Output the (x, y) coordinate of the center of the cell containing the given text.  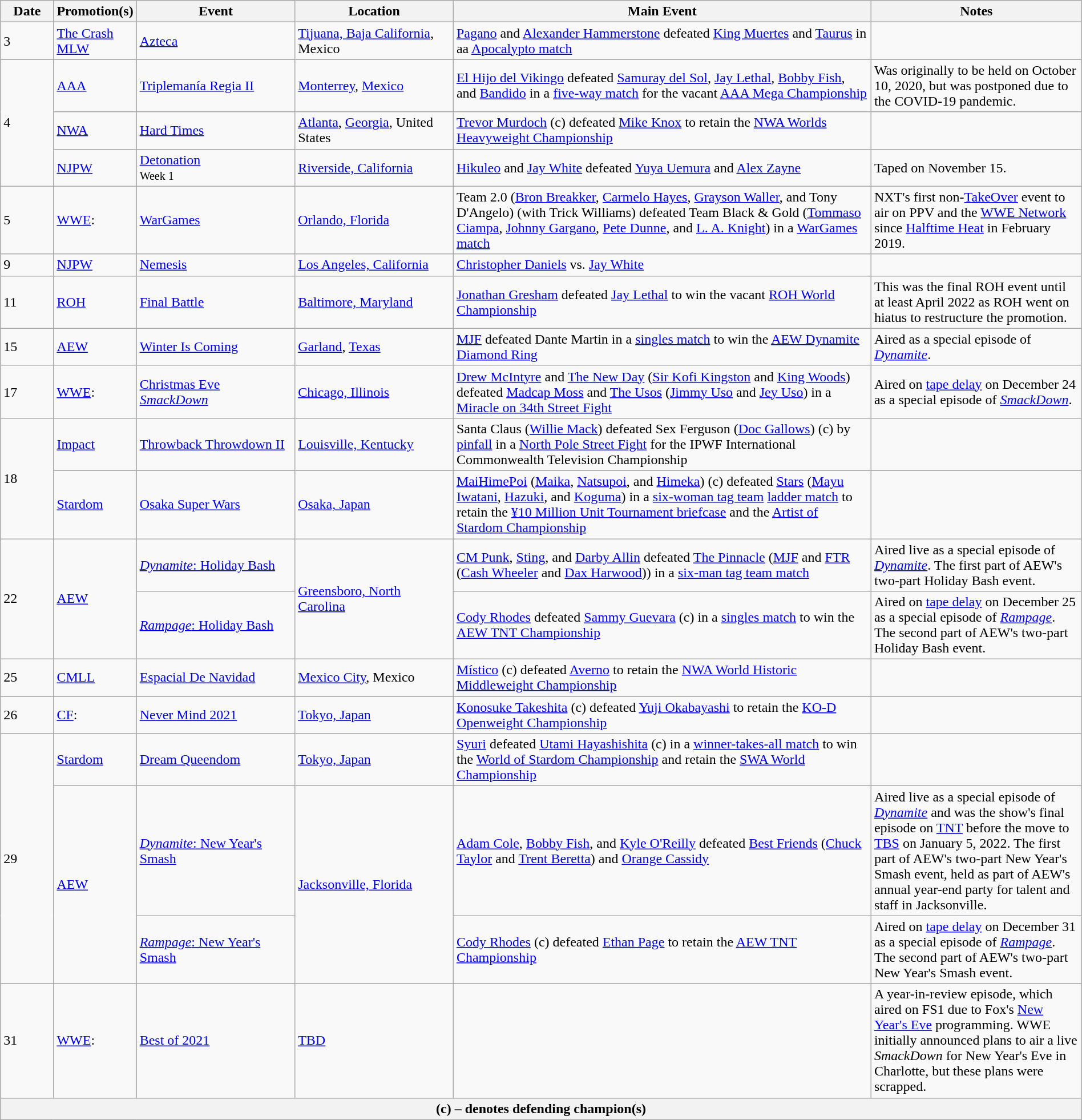
Main Event (662, 11)
5 (27, 220)
Riverside, California (374, 168)
Jonathan Gresham defeated Jay Lethal to win the vacant ROH World Championship (662, 302)
MJF defeated Dante Martin in a singles match to win the AEW Dynamite Diamond Ring (662, 347)
TBD (374, 1041)
Hard Times (216, 130)
(c) – denotes defending champion(s) (541, 1109)
Christmas Eve SmackDown (216, 392)
Adam Cole, Bobby Fish, and Kyle O'Reilly defeated Best Friends (Chuck Taylor and Trent Beretta) and Orange Cassidy (662, 851)
15 (27, 347)
Louisville, Kentucky (374, 444)
CMLL (95, 678)
Greensboro, North Carolina (374, 599)
Aired as a special episode of Dynamite. (976, 347)
Dream Queendom (216, 760)
Tijuana, Baja California, Mexico (374, 41)
Jacksonville, Florida (374, 885)
Mexico City, Mexico (374, 678)
Osaka, Japan (374, 505)
This was the final ROH event until at least April 2022 as ROH went on hiatus to restructure the promotion. (976, 302)
Triplemanía Regia II (216, 86)
Aired live as a special episode of Dynamite. The first part of AEW's two-part Holiday Bash event. (976, 565)
Espacial De Navidad (216, 678)
17 (27, 392)
Never Mind 2021 (216, 715)
El Hijo del Vikingo defeated Samuray del Sol, Jay Lethal, Bobby Fish, and Bandido in a five-way match for the vacant AAA Mega Championship (662, 86)
AAA (95, 86)
Monterrey, Mexico (374, 86)
Konosuke Takeshita (c) defeated Yuji Okabayashi to retain the KO-D Openweight Championship (662, 715)
Dynamite: Holiday Bash (216, 565)
Baltimore, Maryland (374, 302)
Date (27, 11)
Trevor Murdoch (c) defeated Mike Knox to retain the NWA Worlds Heavyweight Championship (662, 130)
Aired on tape delay on December 31 as a special episode of Rampage. The second part of AEW's two-part New Year's Smash event. (976, 950)
Winter Is Coming (216, 347)
Throwback Throwdown II (216, 444)
Osaka Super Wars (216, 505)
31 (27, 1041)
Notes (976, 11)
Final Battle (216, 302)
NWA (95, 130)
Impact (95, 444)
4 (27, 123)
29 (27, 859)
Aired on tape delay on December 25 as a special episode of Rampage. The second part of AEW's two-part Holiday Bash event. (976, 626)
Los Angeles, California (374, 265)
22 (27, 599)
Nemesis (216, 265)
WarGames (216, 220)
Hikuleo and Jay White defeated Yuya Uemura and Alex Zayne (662, 168)
3 (27, 41)
Syuri defeated Utami Hayashishita (c) in a winner-takes-all match to win the World of Stardom Championship and retain the SWA World Championship (662, 760)
Dynamite: New Year's Smash (216, 851)
Atlanta, Georgia, United States (374, 130)
Cody Rhodes (c) defeated Ethan Page to retain the AEW TNT Championship (662, 950)
Cody Rhodes defeated Sammy Guevara (c) in a singles match to win the AEW TNT Championship (662, 626)
Garland, Texas (374, 347)
Azteca (216, 41)
CF: (95, 715)
26 (27, 715)
Rampage: New Year's Smash (216, 950)
Christopher Daniels vs. Jay White (662, 265)
Místico (c) defeated Averno to retain the NWA World Historic Middleweight Championship (662, 678)
Best of 2021 (216, 1041)
Promotion(s) (95, 11)
25 (27, 678)
Aired on tape delay on December 24 as a special episode of SmackDown. (976, 392)
ROH (95, 302)
NXT's first non-TakeOver event to air on PPV and the WWE Network since Halftime Heat in February 2019. (976, 220)
Taped on November 15. (976, 168)
Pagano and Alexander Hammerstone defeated King Muertes and Taurus in aa Apocalypto match (662, 41)
Location (374, 11)
Chicago, Illinois (374, 392)
Orlando, Florida (374, 220)
Was originally to be held on October 10, 2020, but was postponed due to the COVID-19 pandemic. (976, 86)
DetonationWeek 1 (216, 168)
18 (27, 478)
Rampage: Holiday Bash (216, 626)
11 (27, 302)
The CrashMLW (95, 41)
CM Punk, Sting, and Darby Allin defeated The Pinnacle (MJF and FTR (Cash Wheeler and Dax Harwood)) in a six-man tag team match (662, 565)
9 (27, 265)
Event (216, 11)
